Return (x, y) of the center of cell containing provided text 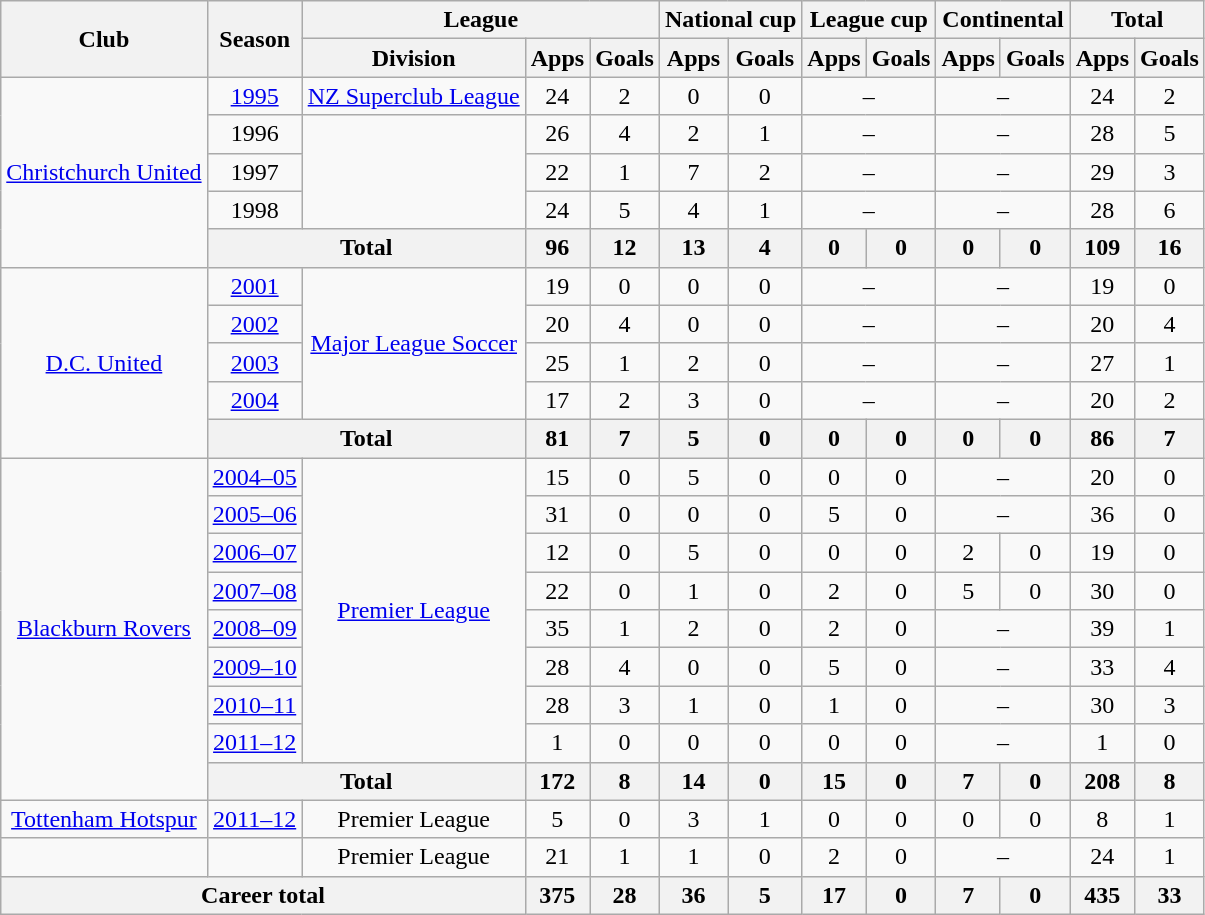
6 (1170, 210)
Tottenham Hotspur (104, 819)
86 (1102, 438)
Division (414, 58)
435 (1102, 895)
25 (557, 362)
375 (557, 895)
Career total (263, 895)
2007–08 (254, 591)
16 (1170, 248)
29 (1102, 172)
2002 (254, 324)
39 (1102, 629)
13 (693, 248)
Christchurch United (104, 172)
Continental (1003, 20)
League (480, 20)
2003 (254, 362)
96 (557, 248)
Season (254, 39)
1998 (254, 210)
2006–07 (254, 553)
2004 (254, 400)
2004–05 (254, 477)
Club (104, 39)
2008–09 (254, 629)
27 (1102, 362)
D.C. United (104, 362)
81 (557, 438)
26 (557, 134)
1995 (254, 96)
2010–11 (254, 705)
League cup (869, 20)
2005–06 (254, 515)
35 (557, 629)
172 (557, 781)
2001 (254, 286)
NZ Superclub League (414, 96)
208 (1102, 781)
Blackburn Rovers (104, 630)
1996 (254, 134)
14 (693, 781)
Major League Soccer (414, 343)
21 (557, 857)
National cup (730, 20)
31 (557, 515)
2009–10 (254, 667)
109 (1102, 248)
1997 (254, 172)
